Determine the (X, Y) coordinate at the center of the cell enclosing the given text.  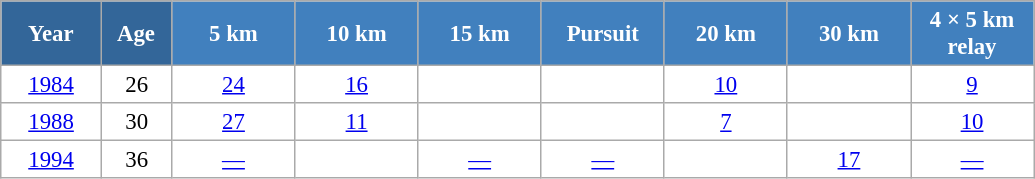
9 (972, 85)
20 km (726, 34)
17 (848, 160)
16 (356, 85)
30 (136, 122)
Year (52, 34)
Pursuit (602, 34)
1984 (52, 85)
24 (234, 85)
1994 (52, 160)
30 km (848, 34)
5 km (234, 34)
11 (356, 122)
15 km (480, 34)
26 (136, 85)
Age (136, 34)
36 (136, 160)
7 (726, 122)
27 (234, 122)
4 × 5 km relay (972, 34)
10 km (356, 34)
1988 (52, 122)
